Scan for the cell matching the given text and deliver its (x, y) coordinate at center. 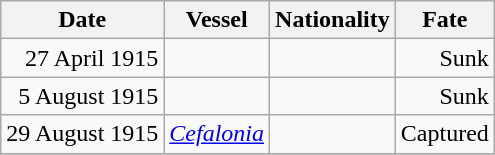
Cefalonia (217, 134)
Vessel (217, 20)
Date (82, 20)
5 August 1915 (82, 96)
Fate (444, 20)
Nationality (333, 20)
29 August 1915 (82, 134)
27 April 1915 (82, 58)
Captured (444, 134)
